Pinpoint the cell where the given text exists, returning its (x, y) midpoint coordinate. 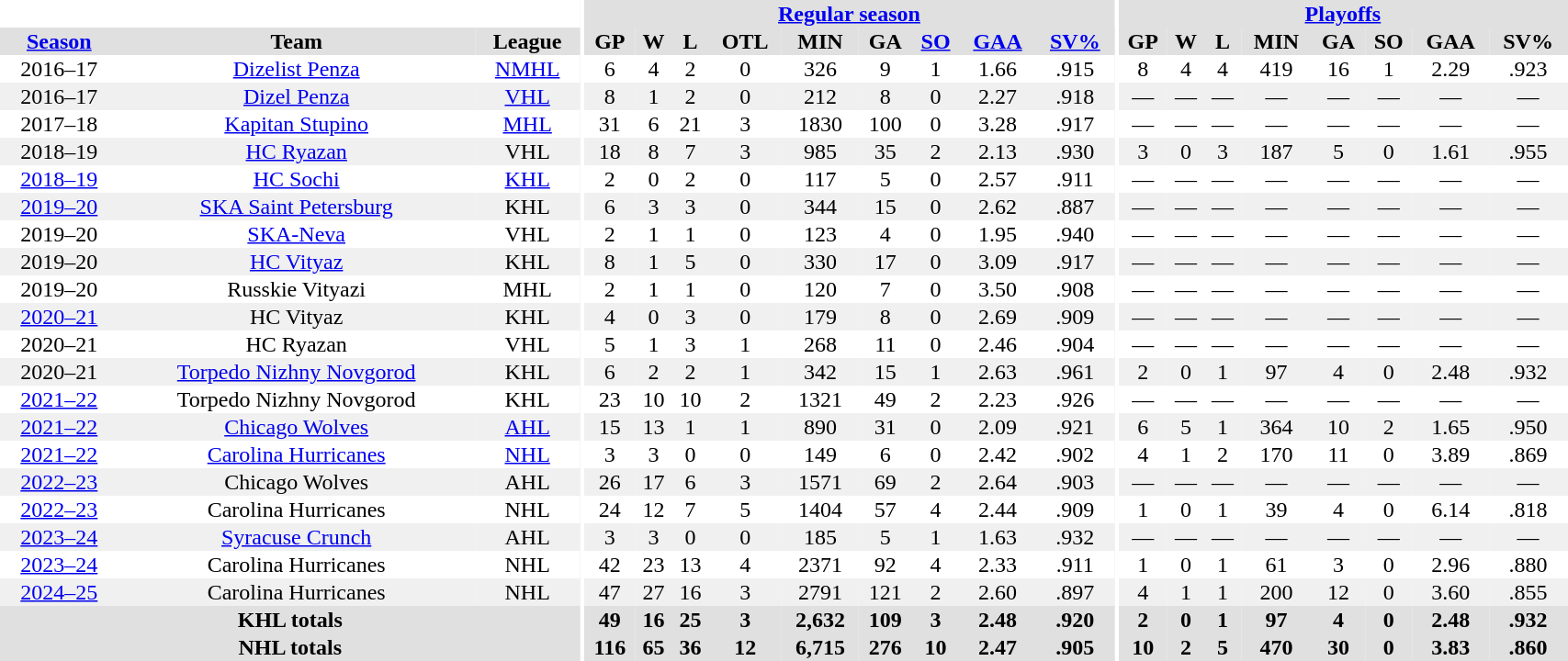
123 (820, 234)
1404 (820, 510)
2.57 (998, 179)
2.09 (998, 427)
.897 (1075, 592)
Team (297, 41)
470 (1277, 647)
342 (820, 372)
.869 (1529, 454)
26 (610, 482)
890 (820, 427)
2.23 (998, 399)
.887 (1075, 207)
65 (654, 647)
326 (820, 69)
3.28 (998, 124)
21 (691, 124)
419 (1277, 69)
Russkie Vityazi (297, 289)
2.69 (998, 317)
2.47 (998, 647)
330 (820, 262)
985 (820, 151)
Kapitan Stupino (297, 124)
1830 (820, 124)
.961 (1075, 372)
2.27 (998, 96)
2,632 (820, 620)
1571 (820, 482)
KHL totals (290, 620)
2024–25 (59, 592)
2.62 (998, 207)
35 (886, 151)
OTL (744, 41)
116 (610, 647)
2.33 (998, 565)
268 (820, 344)
185 (820, 537)
61 (1277, 565)
3.50 (998, 289)
2371 (820, 565)
30 (1338, 647)
.860 (1529, 647)
SKA Saint Petersburg (297, 207)
Syracuse Crunch (297, 537)
1.63 (998, 537)
NMHL (527, 69)
1.95 (998, 234)
117 (820, 179)
2.60 (998, 592)
Regular season (849, 14)
.930 (1075, 151)
120 (820, 289)
187 (1277, 151)
121 (886, 592)
100 (886, 124)
3.60 (1451, 592)
HC Sochi (297, 179)
.855 (1529, 592)
.903 (1075, 482)
1.65 (1451, 427)
NHL totals (290, 647)
6.14 (1451, 510)
.908 (1075, 289)
Dizelist Penza (297, 69)
69 (886, 482)
57 (886, 510)
3.09 (998, 262)
25 (691, 620)
92 (886, 565)
.904 (1075, 344)
Dizel Penza (297, 96)
24 (610, 510)
.918 (1075, 96)
.915 (1075, 69)
Playoffs (1343, 14)
.950 (1529, 427)
39 (1277, 510)
6,715 (820, 647)
.921 (1075, 427)
2.29 (1451, 69)
179 (820, 317)
364 (1277, 427)
2.13 (998, 151)
2.64 (998, 482)
212 (820, 96)
1.66 (998, 69)
170 (1277, 454)
2.46 (998, 344)
42 (610, 565)
18 (610, 151)
200 (1277, 592)
3.83 (1451, 647)
2791 (820, 592)
2.42 (998, 454)
.926 (1075, 399)
47 (610, 592)
.905 (1075, 647)
.880 (1529, 565)
276 (886, 647)
3.89 (1451, 454)
SKA-Neva (297, 234)
Season (59, 41)
344 (820, 207)
2017–18 (59, 124)
League (527, 41)
149 (820, 454)
109 (886, 620)
.902 (1075, 454)
1.61 (1451, 151)
2.96 (1451, 565)
36 (691, 647)
1321 (820, 399)
.920 (1075, 620)
9 (886, 69)
.955 (1529, 151)
2.44 (998, 510)
2.63 (998, 372)
.940 (1075, 234)
.923 (1529, 69)
.818 (1529, 510)
27 (654, 592)
